Return [x, y] of the center of cell containing provided text 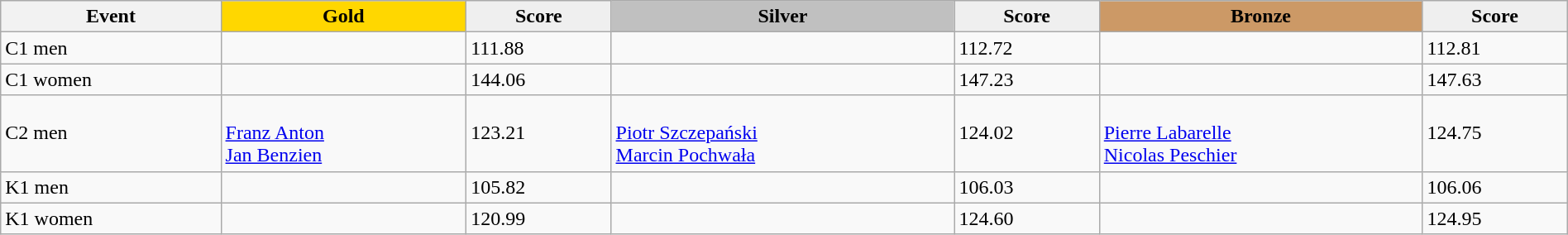
Bronze [1260, 17]
124.60 [1027, 218]
Pierre LabarelleNicolas Peschier [1260, 133]
112.81 [1495, 48]
111.88 [539, 48]
105.82 [539, 187]
K1 women [111, 218]
K1 men [111, 187]
112.72 [1027, 48]
120.99 [539, 218]
106.06 [1495, 187]
Silver [782, 17]
Event [111, 17]
147.63 [1495, 79]
124.75 [1495, 133]
C1 men [111, 48]
106.03 [1027, 187]
124.02 [1027, 133]
C2 men [111, 133]
Piotr SzczepańskiMarcin Pochwała [782, 133]
147.23 [1027, 79]
123.21 [539, 133]
Gold [344, 17]
144.06 [539, 79]
Franz AntonJan Benzien [344, 133]
124.95 [1495, 218]
C1 women [111, 79]
